From the cell containing the given text, extract its center point as [X, Y] coordinate. 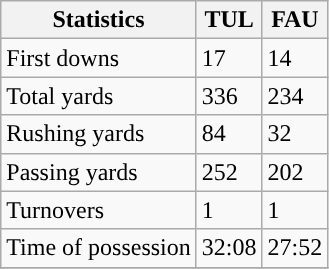
32 [295, 134]
Passing yards [99, 172]
84 [229, 134]
Statistics [99, 20]
Rushing yards [99, 134]
Time of possession [99, 248]
27:52 [295, 248]
234 [295, 96]
202 [295, 172]
32:08 [229, 248]
FAU [295, 20]
Turnovers [99, 210]
17 [229, 58]
336 [229, 96]
First downs [99, 58]
252 [229, 172]
Total yards [99, 96]
14 [295, 58]
TUL [229, 20]
